For the text-containing cell, return its midpoint in (x, y) coordinate format. 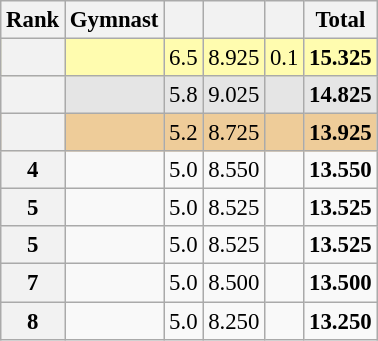
13.925 (340, 133)
14.825 (340, 95)
Rank (33, 20)
13.500 (340, 283)
5.8 (184, 95)
8.550 (234, 170)
9.025 (234, 95)
7 (33, 283)
0.1 (284, 58)
8.250 (234, 321)
Gymnast (114, 20)
Total (340, 20)
5.2 (184, 133)
8.500 (234, 283)
8.725 (234, 133)
8.925 (234, 58)
13.250 (340, 321)
4 (33, 170)
13.550 (340, 170)
8 (33, 321)
6.5 (184, 58)
15.325 (340, 58)
